Locate the cell with the specified text and output its [X, Y] center coordinate. 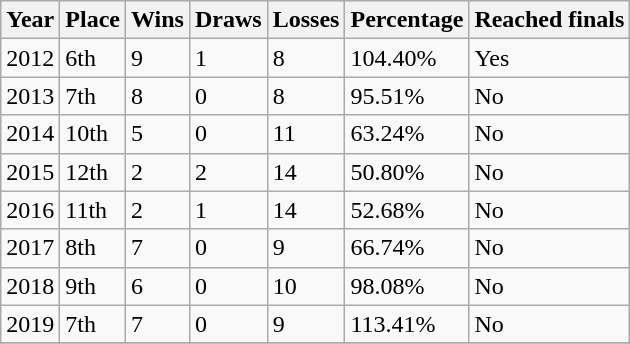
104.40% [407, 58]
8th [93, 248]
2018 [30, 286]
Reached finals [550, 20]
11th [93, 210]
66.74% [407, 248]
98.08% [407, 286]
10 [306, 286]
95.51% [407, 96]
2019 [30, 324]
Draws [228, 20]
2013 [30, 96]
6th [93, 58]
2016 [30, 210]
9th [93, 286]
2012 [30, 58]
5 [158, 134]
Year [30, 20]
11 [306, 134]
10th [93, 134]
52.68% [407, 210]
2015 [30, 172]
50.80% [407, 172]
63.24% [407, 134]
12th [93, 172]
113.41% [407, 324]
2014 [30, 134]
Wins [158, 20]
Percentage [407, 20]
Yes [550, 58]
Place [93, 20]
Losses [306, 20]
2017 [30, 248]
6 [158, 286]
